Identify which cell holds the provided text, then report its (X, Y) central coordinate. 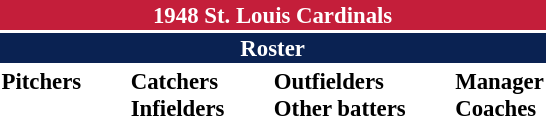
Roster (272, 48)
1948 St. Louis Cardinals (272, 15)
